Scan for the cell matching the given text and deliver its [x, y] coordinate at center. 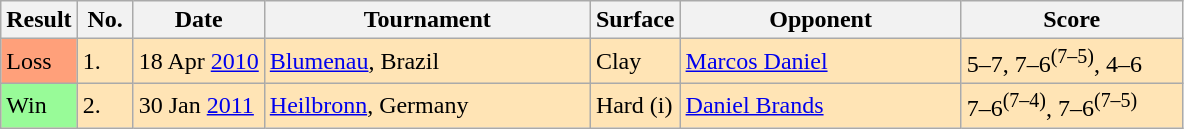
Date [198, 20]
Blumenau, Brazil [427, 62]
30 Jan 2011 [198, 106]
Win [39, 106]
5–7, 7–6(7–5), 4–6 [1072, 62]
Result [39, 20]
Opponent [820, 20]
Heilbronn, Germany [427, 106]
1. [105, 62]
Loss [39, 62]
18 Apr 2010 [198, 62]
Score [1072, 20]
Daniel Brands [820, 106]
Tournament [427, 20]
No. [105, 20]
2. [105, 106]
Clay [635, 62]
Surface [635, 20]
Hard (i) [635, 106]
Marcos Daniel [820, 62]
7–6(7–4), 7–6(7–5) [1072, 106]
